Identify which cell holds the provided text, then report its [X, Y] central coordinate. 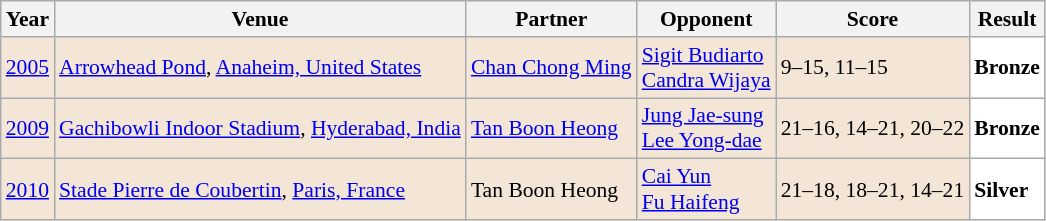
Arrowhead Pond, Anaheim, United States [260, 68]
21–16, 14–21, 20–22 [873, 128]
Gachibowli Indoor Stadium, Hyderabad, India [260, 128]
9–15, 11–15 [873, 68]
Stade Pierre de Coubertin, Paris, France [260, 190]
Score [873, 19]
Sigit Budiarto Candra Wijaya [706, 68]
Cai Yun Fu Haifeng [706, 190]
Jung Jae-sung Lee Yong-dae [706, 128]
Silver [1007, 190]
2009 [28, 128]
2005 [28, 68]
Venue [260, 19]
21–18, 18–21, 14–21 [873, 190]
Result [1007, 19]
Chan Chong Ming [552, 68]
2010 [28, 190]
Year [28, 19]
Opponent [706, 19]
Partner [552, 19]
